Provide the [X, Y] coordinate of the cell's center where the given text is located.  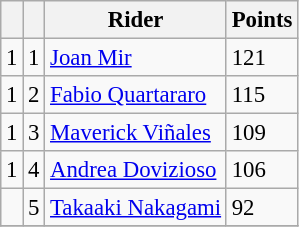
Maverick Viñales [136, 133]
5 [34, 208]
92 [262, 208]
115 [262, 95]
Andrea Dovizioso [136, 170]
109 [262, 133]
Fabio Quartararo [136, 95]
106 [262, 170]
4 [34, 170]
Joan Mir [136, 58]
Takaaki Nakagami [136, 208]
2 [34, 95]
121 [262, 58]
Points [262, 20]
3 [34, 133]
Rider [136, 20]
